Pinpoint the cell where the given text exists, returning its (X, Y) midpoint coordinate. 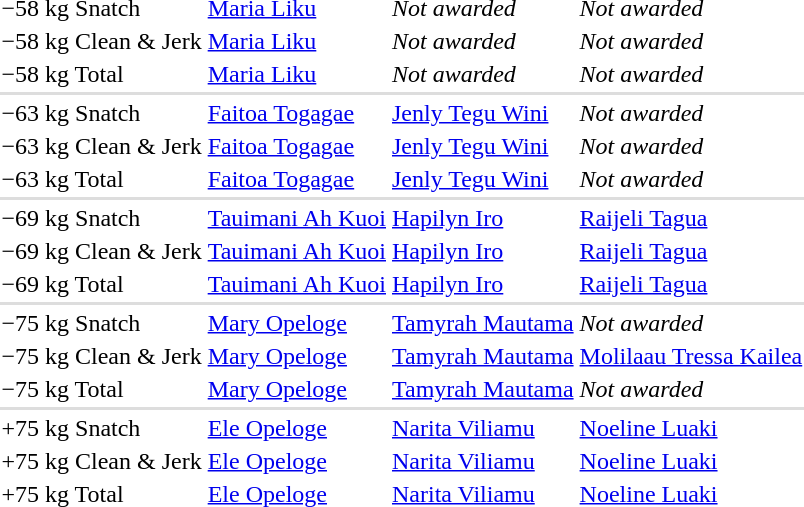
−69 kg Clean & Jerk (102, 251)
−58 kg Clean & Jerk (102, 41)
−58 kg Total (102, 74)
−69 kg Snatch (102, 218)
+75 kg Clean & Jerk (102, 461)
−63 kg Clean & Jerk (102, 146)
+75 kg Snatch (102, 428)
−75 kg Snatch (102, 323)
−75 kg Clean & Jerk (102, 356)
−75 kg Total (102, 389)
Molilaau Tressa Kailea (691, 356)
−69 kg Total (102, 284)
−63 kg Total (102, 179)
−63 kg Snatch (102, 113)
